Find where the given text appears and provide that cell's center as [x, y] coordinate. 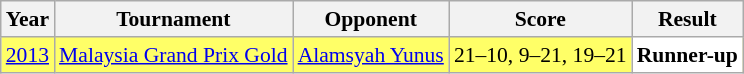
Malaysia Grand Prix Gold [174, 55]
Runner-up [688, 55]
21–10, 9–21, 19–21 [540, 55]
Score [540, 19]
Tournament [174, 19]
Opponent [371, 19]
Alamsyah Yunus [371, 55]
Year [28, 19]
Result [688, 19]
2013 [28, 55]
